Determine the (x, y) coordinate at the center of the cell enclosing the given text.  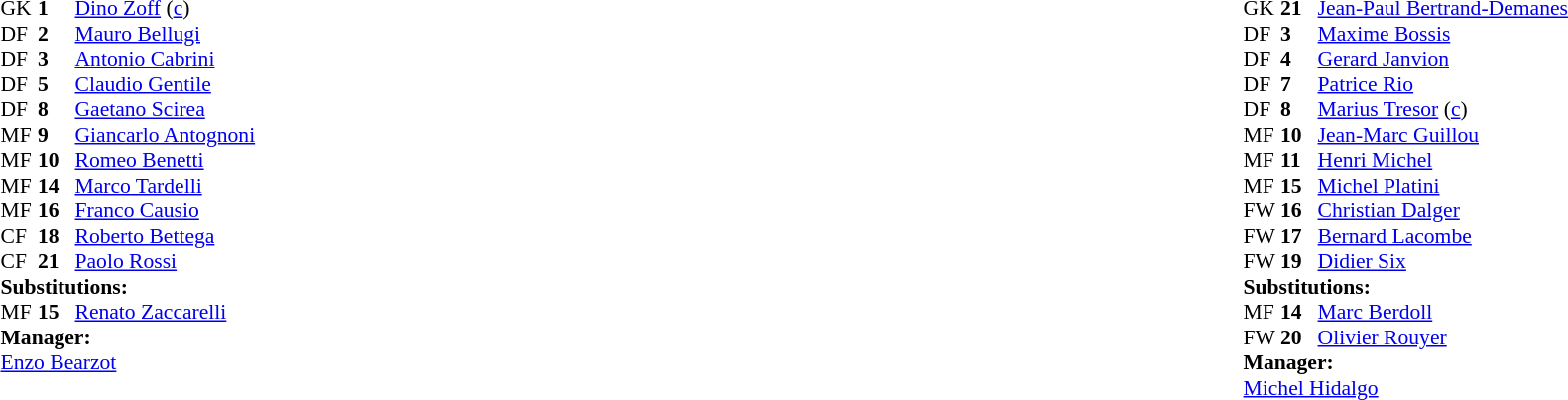
Paolo Rossi (166, 261)
Bernard Lacombe (1443, 236)
Mauro Bellugi (166, 34)
Patrice Rio (1443, 84)
Renato Zaccarelli (166, 313)
Marc Berdoll (1443, 313)
Henri Michel (1443, 160)
Antonio Cabrini (166, 59)
4 (1299, 59)
11 (1299, 160)
21 (57, 261)
17 (1299, 236)
Michel Platini (1443, 186)
Roberto Bettega (166, 236)
Olivier Rouyer (1443, 337)
9 (57, 135)
Franco Causio (166, 211)
Gerard Janvion (1443, 59)
Maxime Bossis (1443, 34)
18 (57, 236)
Didier Six (1443, 261)
Enzo Bearzot (127, 362)
Gaetano Scirea (166, 110)
7 (1299, 84)
Jean-Marc Guillou (1443, 135)
20 (1299, 337)
Giancarlo Antognoni (166, 135)
2 (57, 34)
5 (57, 84)
Marius Tresor (c) (1443, 110)
Romeo Benetti (166, 160)
Marco Tardelli (166, 186)
19 (1299, 261)
Christian Dalger (1443, 211)
Claudio Gentile (166, 84)
